Search for the cell housing the specified text and yield its [X, Y] center coordinate. 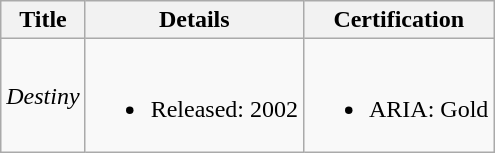
Released: 2002 [194, 96]
Title [43, 20]
Details [194, 20]
ARIA: Gold [398, 96]
Destiny [43, 96]
Certification [398, 20]
